Find where the given text appears and provide that cell's center as (X, Y) coordinate. 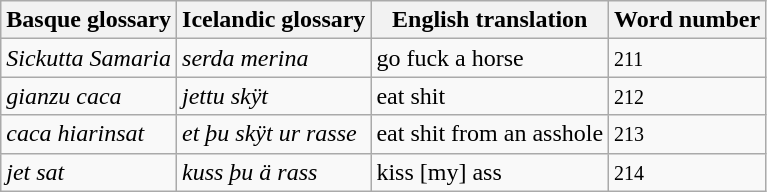
eat shit from an asshole (490, 134)
English translation (490, 20)
serda merina (274, 58)
212 (688, 96)
Icelandic glossary (274, 20)
jet sat (89, 172)
jettu skÿt (274, 96)
kiss [my] ass (490, 172)
kuss þu ä rass (274, 172)
211 (688, 58)
Basque glossary (89, 20)
gianzu caca (89, 96)
go fuck a horse (490, 58)
Word number (688, 20)
Sickutta Samaria (89, 58)
eat shit (490, 96)
213 (688, 134)
caca hiarinsat (89, 134)
et þu skÿt ur rasse (274, 134)
214 (688, 172)
